Capture the cell that displays the provided text and extract its (x, y) central coordinate. 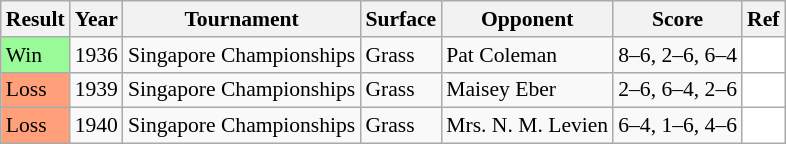
1939 (96, 90)
Surface (400, 19)
Tournament (242, 19)
8–6, 2–6, 6–4 (678, 55)
Result (36, 19)
6–4, 1–6, 4–6 (678, 126)
Pat Coleman (527, 55)
1940 (96, 126)
Year (96, 19)
2–6, 6–4, 2–6 (678, 90)
Win (36, 55)
Maisey Eber (527, 90)
Opponent (527, 19)
Ref (763, 19)
Score (678, 19)
1936 (96, 55)
Mrs. N. M. Levien (527, 126)
